From the cell containing the given text, extract its center point as (X, Y) coordinate. 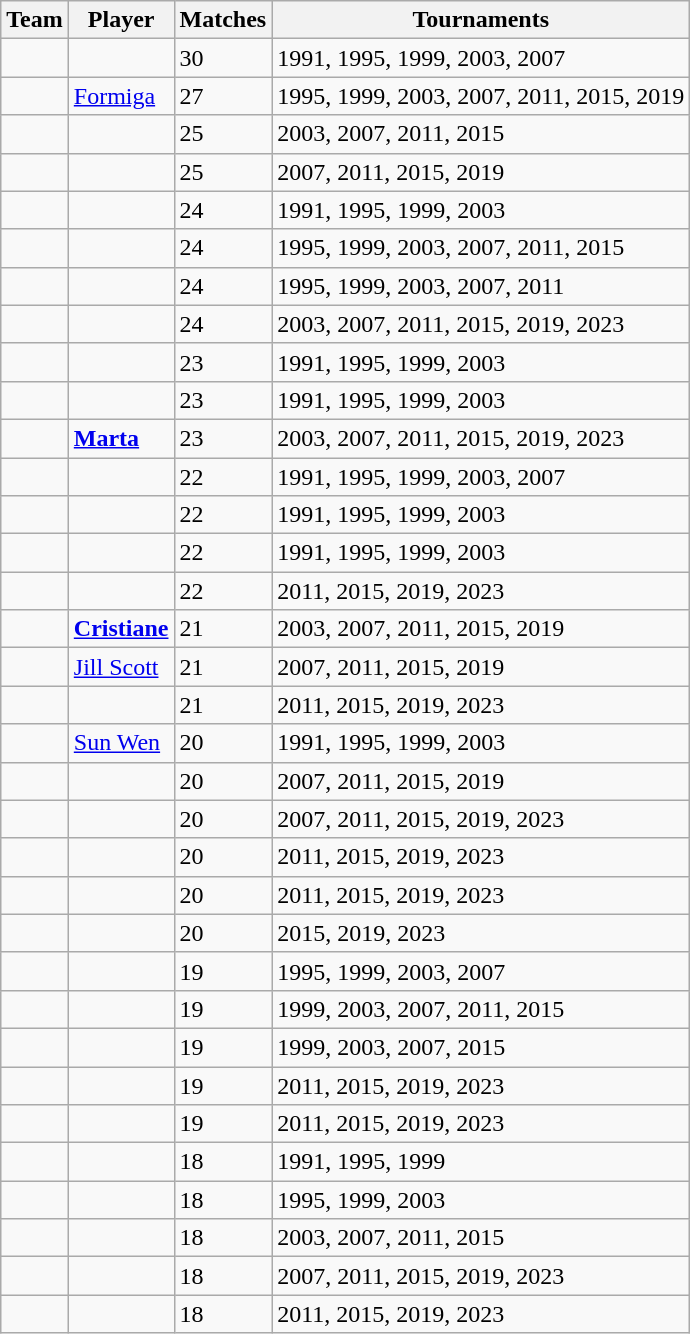
2015, 2019, 2023 (481, 933)
1995, 1999, 2003, 2007, 2011, 2015, 2019 (481, 96)
1999, 2003, 2007, 2011, 2015 (481, 1009)
Player (121, 20)
Matches (223, 20)
30 (223, 58)
Sun Wen (121, 743)
Formiga (121, 96)
Tournaments (481, 20)
2003, 2007, 2011, 2015, 2019 (481, 629)
27 (223, 96)
1991, 1995, 1999 (481, 1162)
Cristiane (121, 629)
Jill Scott (121, 667)
Marta (121, 438)
1995, 1999, 2003, 2007, 2011 (481, 286)
1995, 1999, 2003, 2007, 2011, 2015 (481, 248)
Team (35, 20)
1999, 2003, 2007, 2015 (481, 1047)
1995, 1999, 2003 (481, 1200)
1995, 1999, 2003, 2007 (481, 971)
